Search for the cell housing the specified text and yield its [x, y] center coordinate. 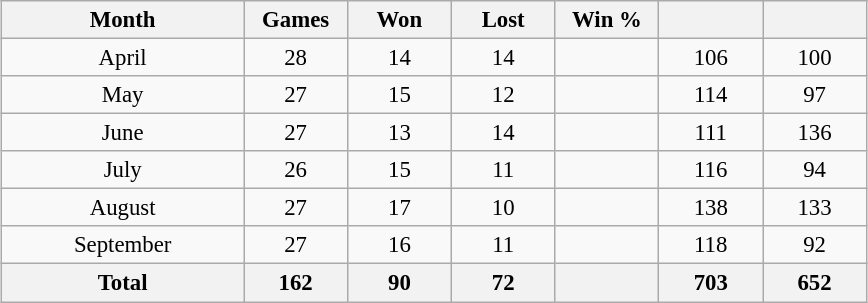
Games [296, 20]
97 [815, 95]
Lost [503, 20]
162 [296, 283]
652 [815, 283]
Win % [607, 20]
28 [296, 58]
114 [711, 95]
72 [503, 283]
Won [399, 20]
July [123, 170]
90 [399, 283]
111 [711, 133]
Month [123, 20]
16 [399, 245]
June [123, 133]
703 [711, 283]
May [123, 95]
118 [711, 245]
116 [711, 170]
August [123, 208]
138 [711, 208]
April [123, 58]
13 [399, 133]
133 [815, 208]
92 [815, 245]
17 [399, 208]
10 [503, 208]
136 [815, 133]
100 [815, 58]
12 [503, 95]
26 [296, 170]
106 [711, 58]
Total [123, 283]
September [123, 245]
94 [815, 170]
